Return the (x, y) coordinate for the center point of the cell that contains the specified text.  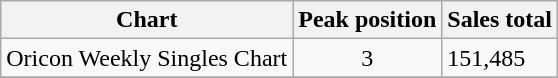
Oricon Weekly Singles Chart (147, 58)
151,485 (500, 58)
Chart (147, 20)
Peak position (368, 20)
3 (368, 58)
Sales total (500, 20)
